From the cell containing the given text, extract its center point as [x, y] coordinate. 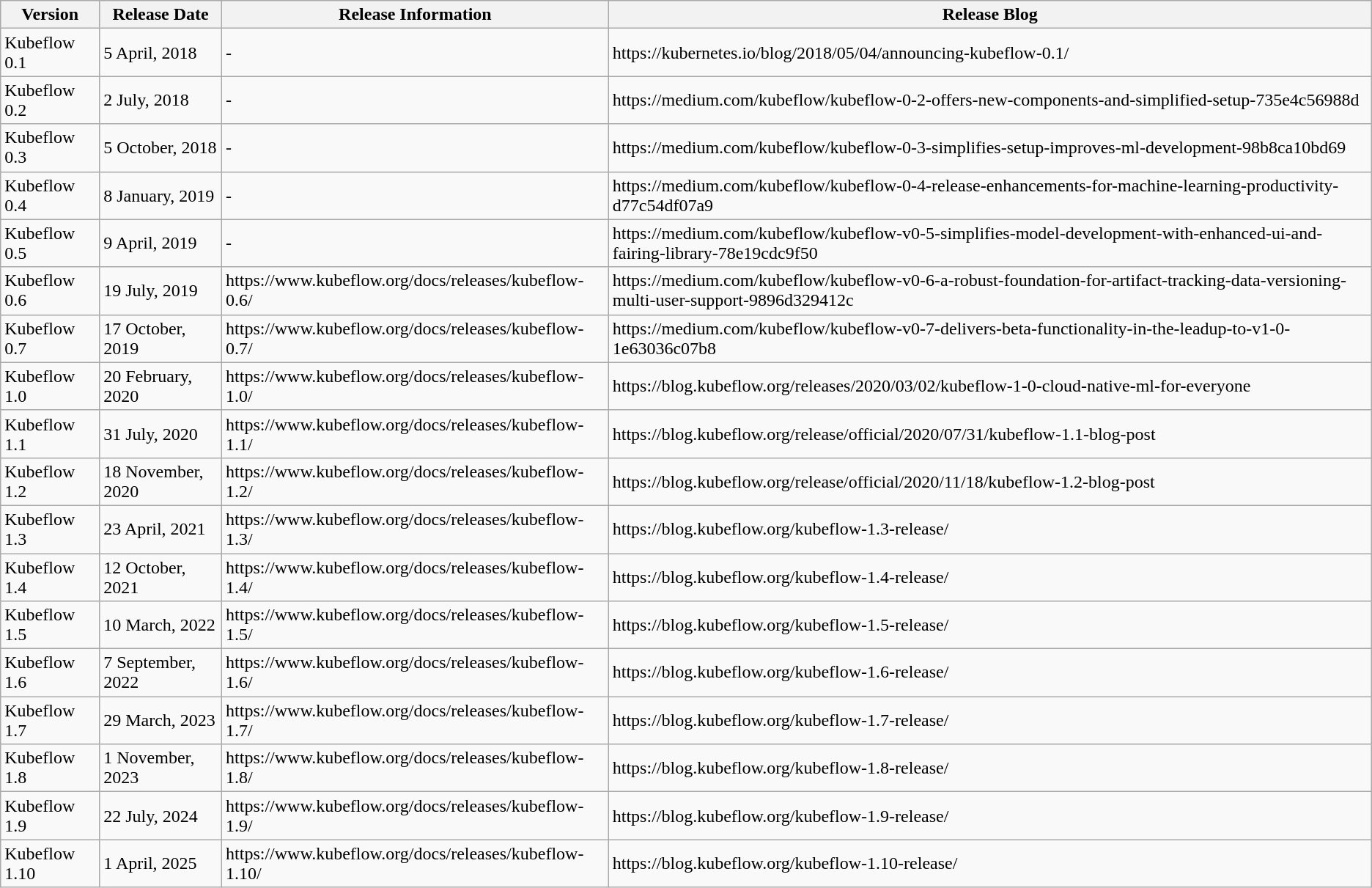
https://blog.kubeflow.org/release/official/2020/11/18/kubeflow-1.2-blog-post [989, 481]
Release Information [416, 15]
https://medium.com/kubeflow/kubeflow-0-3-simplifies-setup-improves-ml-development-98b8ca10bd69 [989, 148]
17 October, 2019 [161, 339]
Kubeflow 1.10 [50, 864]
https://www.kubeflow.org/docs/releases/kubeflow-0.6/ [416, 290]
https://blog.kubeflow.org/release/official/2020/07/31/kubeflow-1.1-blog-post [989, 434]
Kubeflow 0.2 [50, 100]
18 November, 2020 [161, 481]
https://www.kubeflow.org/docs/releases/kubeflow-1.4/ [416, 576]
22 July, 2024 [161, 815]
https://blog.kubeflow.org/kubeflow-1.10-release/ [989, 864]
https://blog.kubeflow.org/kubeflow-1.9-release/ [989, 815]
7 September, 2022 [161, 673]
Kubeflow 1.2 [50, 481]
Kubeflow 1.1 [50, 434]
Kubeflow 1.8 [50, 768]
2 July, 2018 [161, 100]
19 July, 2019 [161, 290]
Kubeflow 1.5 [50, 625]
https://www.kubeflow.org/docs/releases/kubeflow-1.8/ [416, 768]
https://medium.com/kubeflow/kubeflow-0-2-offers-new-components-and-simplified-setup-735e4c56988d [989, 100]
https://blog.kubeflow.org/kubeflow-1.8-release/ [989, 768]
12 October, 2021 [161, 576]
1 April, 2025 [161, 864]
1 November, 2023 [161, 768]
Release Blog [989, 15]
Kubeflow 0.4 [50, 195]
Kubeflow 1.6 [50, 673]
Kubeflow 1.3 [50, 529]
8 January, 2019 [161, 195]
https://medium.com/kubeflow/kubeflow-v0-5-simplifies-model-development-with-enhanced-ui-and-fairing-library-78e19cdc9f50 [989, 243]
https://www.kubeflow.org/docs/releases/kubeflow-1.5/ [416, 625]
23 April, 2021 [161, 529]
Kubeflow 0.3 [50, 148]
https://www.kubeflow.org/docs/releases/kubeflow-1.10/ [416, 864]
9 April, 2019 [161, 243]
https://kubernetes.io/blog/2018/05/04/announcing-kubeflow-0.1/ [989, 53]
https://blog.kubeflow.org/kubeflow-1.5-release/ [989, 625]
5 October, 2018 [161, 148]
Release Date [161, 15]
https://www.kubeflow.org/docs/releases/kubeflow-1.9/ [416, 815]
https://www.kubeflow.org/docs/releases/kubeflow-1.7/ [416, 720]
Kubeflow 1.0 [50, 386]
5 April, 2018 [161, 53]
https://www.kubeflow.org/docs/releases/kubeflow-1.0/ [416, 386]
https://blog.kubeflow.org/kubeflow-1.6-release/ [989, 673]
Kubeflow 0.5 [50, 243]
https://blog.kubeflow.org/kubeflow-1.7-release/ [989, 720]
Kubeflow 1.7 [50, 720]
https://www.kubeflow.org/docs/releases/kubeflow-1.3/ [416, 529]
https://www.kubeflow.org/docs/releases/kubeflow-0.7/ [416, 339]
Kubeflow 1.4 [50, 576]
Kubeflow 0.6 [50, 290]
https://www.kubeflow.org/docs/releases/kubeflow-1.6/ [416, 673]
Kubeflow 1.9 [50, 815]
https://blog.kubeflow.org/kubeflow-1.3-release/ [989, 529]
https://www.kubeflow.org/docs/releases/kubeflow-1.1/ [416, 434]
https://www.kubeflow.org/docs/releases/kubeflow-1.2/ [416, 481]
29 March, 2023 [161, 720]
https://blog.kubeflow.org/kubeflow-1.4-release/ [989, 576]
20 February, 2020 [161, 386]
https://blog.kubeflow.org/releases/2020/03/02/kubeflow-1-0-cloud-native-ml-for-everyone [989, 386]
https://medium.com/kubeflow/kubeflow-v0-6-a-robust-foundation-for-artifact-tracking-data-versioning-multi-user-support-9896d329412c [989, 290]
10 March, 2022 [161, 625]
31 July, 2020 [161, 434]
Version [50, 15]
Kubeflow 0.7 [50, 339]
https://medium.com/kubeflow/kubeflow-v0-7-delivers-beta-functionality-in-the-leadup-to-v1-0-1e63036c07b8 [989, 339]
Kubeflow 0.1 [50, 53]
https://medium.com/kubeflow/kubeflow-0-4-release-enhancements-for-machine-learning-productivity-d77c54df07a9 [989, 195]
